Identify which cell holds the provided text, then report its [X, Y] central coordinate. 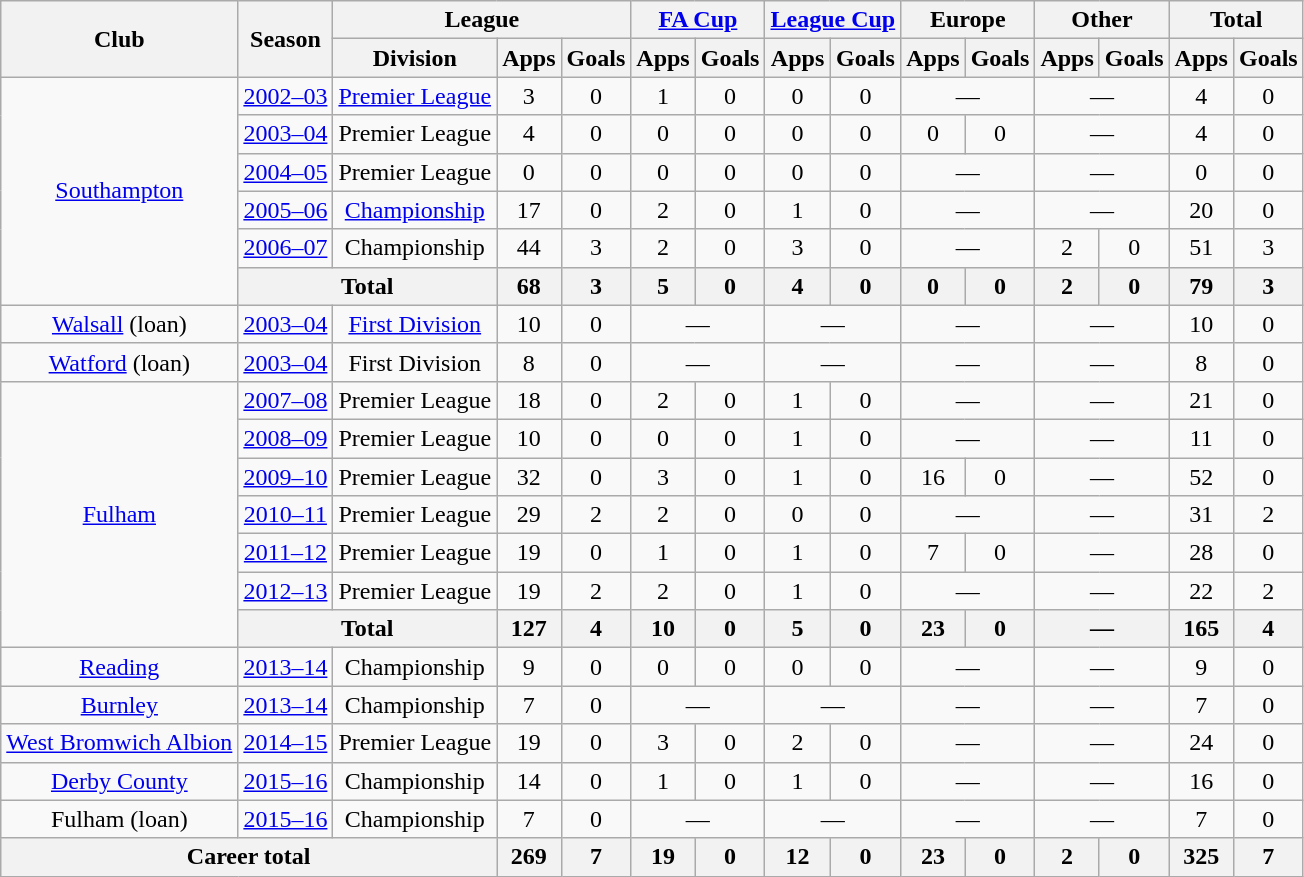
Club [120, 39]
2014–15 [286, 743]
Career total [249, 857]
165 [1201, 629]
31 [1201, 515]
269 [529, 857]
Southampton [120, 191]
32 [529, 477]
2011–12 [286, 553]
2009–10 [286, 477]
FA Cup [698, 20]
Division [415, 58]
12 [798, 857]
Watford (loan) [120, 362]
18 [529, 400]
22 [1201, 591]
21 [1201, 400]
2006–07 [286, 248]
79 [1201, 286]
17 [529, 210]
Burnley [120, 705]
League Cup [833, 20]
14 [529, 781]
Season [286, 39]
11 [1201, 438]
2010–11 [286, 515]
Reading [120, 667]
2005–06 [286, 210]
Derby County [120, 781]
Europe [968, 20]
68 [529, 286]
Fulham [120, 514]
2007–08 [286, 400]
2002–03 [286, 96]
West Bromwich Albion [120, 743]
Other [1102, 20]
2004–05 [286, 172]
127 [529, 629]
51 [1201, 248]
325 [1201, 857]
24 [1201, 743]
44 [529, 248]
2008–09 [286, 438]
League [482, 20]
Walsall (loan) [120, 324]
28 [1201, 553]
2012–13 [286, 591]
Fulham (loan) [120, 819]
52 [1201, 477]
29 [529, 515]
20 [1201, 210]
